Detect which cell encompasses the target text, then output its [X, Y] center coordinate. 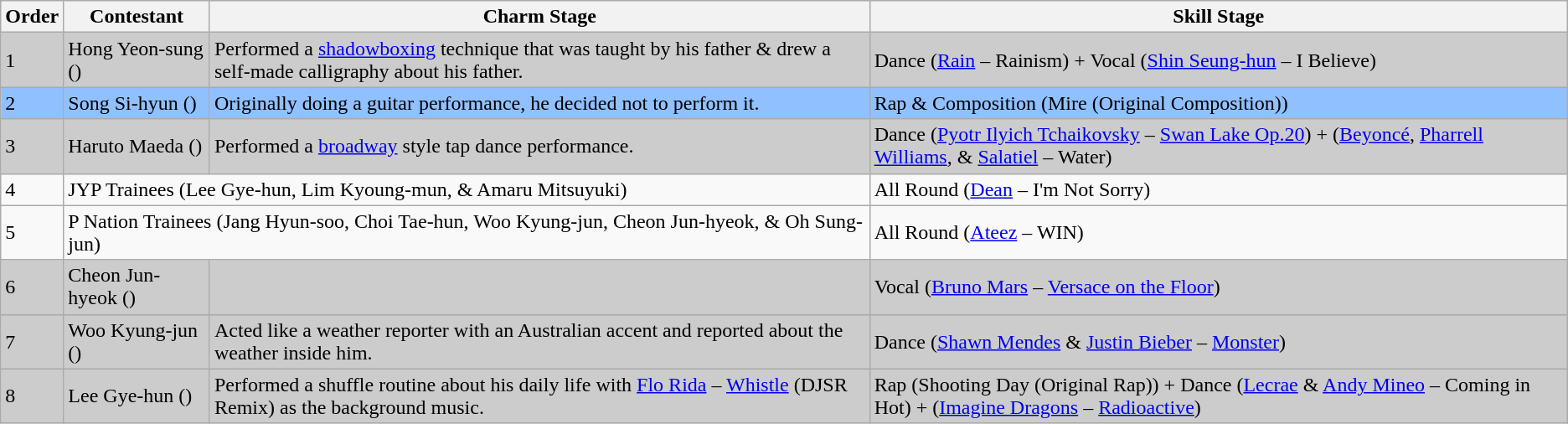
Song Si-hyun () [137, 103]
Cheon Jun-hyeok () [137, 287]
P Nation Trainees (Jang Hyun-soo, Choi Tae-hun, Woo Kyung-jun, Cheon Jun-hyeok, & Oh Sung-jun) [467, 233]
Rap & Composition (Mire (Original Composition)) [1218, 103]
1 [32, 60]
Performed a shuffle routine about his daily life with Flo Rida – Whistle (DJSR Remix) as the background music. [539, 396]
Charm Stage [539, 17]
Performed a shadowboxing technique that was taught by his father & drew a self-made calligraphy about his father. [539, 60]
Dance (Shawn Mendes & Justin Bieber – Monster) [1218, 342]
Haruto Maeda () [137, 146]
8 [32, 396]
Originally doing a guitar performance, he decided not to perform it. [539, 103]
7 [32, 342]
Lee Gye-hun () [137, 396]
Hong Yeon-sung () [137, 60]
6 [32, 287]
Acted like a weather reporter with an Australian accent and reported about the weather inside him. [539, 342]
4 [32, 189]
All Round (Dean – I'm Not Sorry) [1218, 189]
Rap (Shooting Day (Original Rap)) + Dance (Lecrae & Andy Mineo – Coming in Hot) + (Imagine Dragons – Radioactive) [1218, 396]
2 [32, 103]
Skill Stage [1218, 17]
Dance (Rain – Rainism) + Vocal (Shin Seung-hun – I Believe) [1218, 60]
Woo Kyung-jun () [137, 342]
5 [32, 233]
Order [32, 17]
3 [32, 146]
Vocal (Bruno Mars – Versace on the Floor) [1218, 287]
Dance (Pyotr Ilyich Tchaikovsky – Swan Lake Op.20) + (Beyoncé, Pharrell Williams, & Salatiel – Water) [1218, 146]
JYP Trainees (Lee Gye-hun, Lim Kyoung-mun, & Amaru Mitsuyuki) [467, 189]
Performed a broadway style tap dance performance. [539, 146]
Contestant [137, 17]
All Round (Ateez – WIN) [1218, 233]
